Scan for the cell matching the given text and deliver its (x, y) coordinate at center. 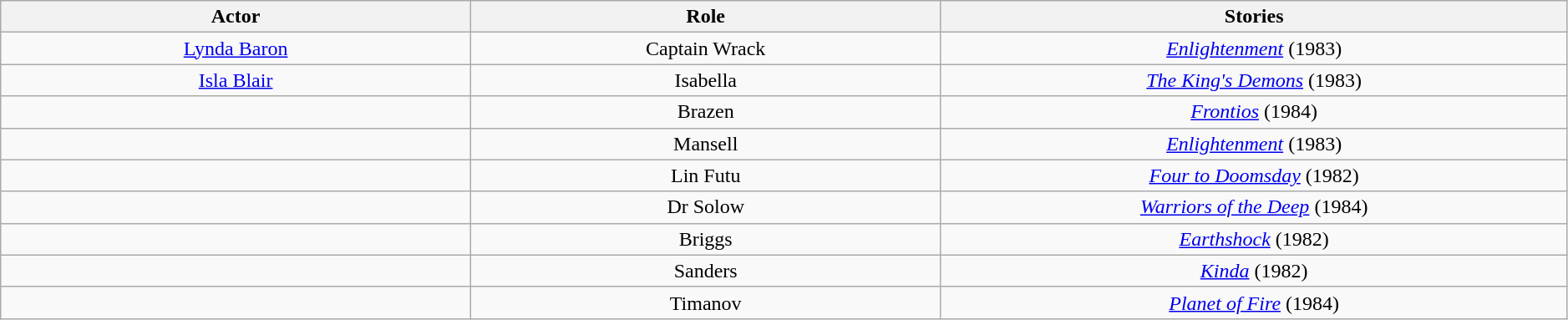
Stories (1254, 17)
Frontios (1984) (1254, 112)
Kinda (1982) (1254, 271)
Isla Blair (236, 80)
Mansell (705, 144)
Dr Solow (705, 207)
Four to Doomsday (1982) (1254, 175)
Captain Wrack (705, 48)
Planet of Fire (1984) (1254, 302)
Isabella (705, 80)
Actor (236, 17)
Earthshock (1982) (1254, 239)
Briggs (705, 239)
Lin Futu (705, 175)
Lynda Baron (236, 48)
Sanders (705, 271)
Warriors of the Deep (1984) (1254, 207)
The King's Demons (1983) (1254, 80)
Role (705, 17)
Brazen (705, 112)
Timanov (705, 302)
